Search for the cell housing the specified text and yield its (x, y) center coordinate. 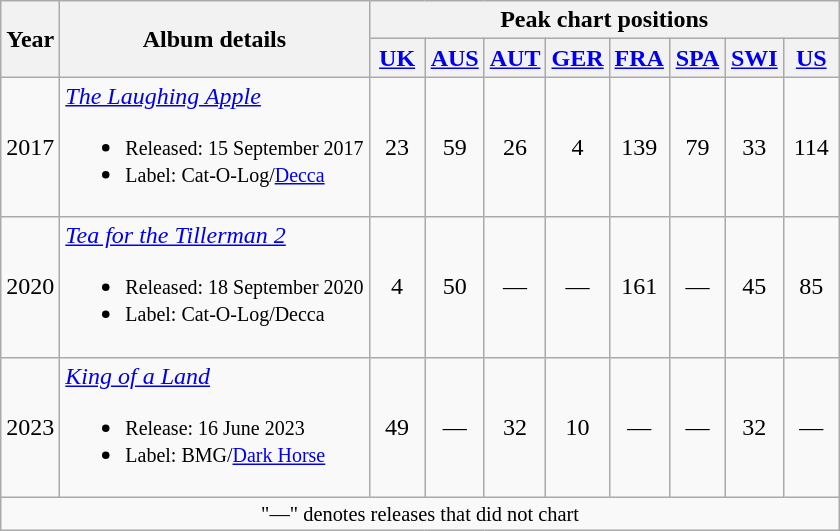
Album details (214, 39)
79 (697, 147)
Year (30, 39)
King of a LandRelease: 16 June 2023Label: BMG/Dark Horse (214, 427)
Tea for the Tillerman 2Released: 18 September 2020Label: Cat-O-Log/Decca (214, 287)
139 (639, 147)
59 (454, 147)
85 (811, 287)
AUS (454, 58)
SWI (754, 58)
GER (578, 58)
AUT (515, 58)
114 (811, 147)
49 (397, 427)
26 (515, 147)
161 (639, 287)
2020 (30, 287)
UK (397, 58)
US (811, 58)
2023 (30, 427)
SPA (697, 58)
2017 (30, 147)
33 (754, 147)
The Laughing AppleReleased: 15 September 2017Label: Cat-O-Log/Decca (214, 147)
45 (754, 287)
"—" denotes releases that did not chart (420, 514)
50 (454, 287)
23 (397, 147)
10 (578, 427)
Peak chart positions (604, 20)
FRA (639, 58)
